Return (x, y) of the center of cell containing provided text 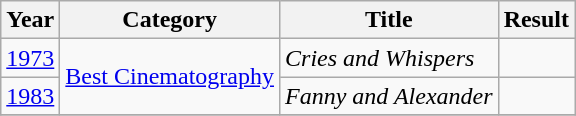
Cries and Whispers (390, 58)
1983 (30, 96)
Title (390, 20)
Best Cinematography (170, 77)
1973 (30, 58)
Result (536, 20)
Category (170, 20)
Fanny and Alexander (390, 96)
Year (30, 20)
